Locate the cell with the specified text and output its [X, Y] center coordinate. 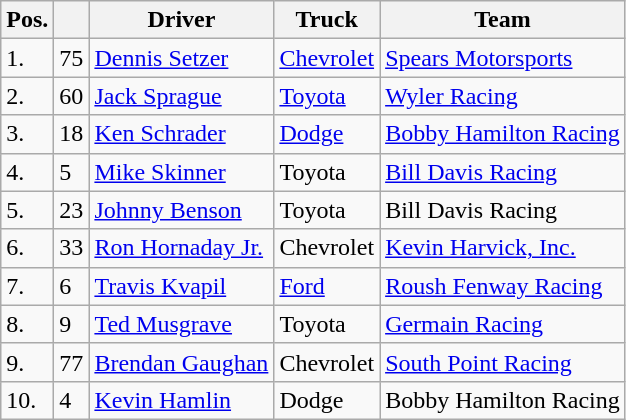
Ken Schrader [182, 134]
3. [28, 134]
Mike Skinner [182, 172]
Ford [327, 286]
18 [72, 134]
South Point Racing [503, 362]
Kevin Hamlin [182, 400]
Truck [327, 20]
Pos. [28, 20]
Kevin Harvick, Inc. [503, 248]
4 [72, 400]
6 [72, 286]
Wyler Racing [503, 96]
Driver [182, 20]
4. [28, 172]
Team [503, 20]
Travis Kvapil [182, 286]
33 [72, 248]
9. [28, 362]
Jack Sprague [182, 96]
2. [28, 96]
77 [72, 362]
Ted Musgrave [182, 324]
5. [28, 210]
9 [72, 324]
Spears Motorsports [503, 58]
Johnny Benson [182, 210]
6. [28, 248]
75 [72, 58]
Ron Hornaday Jr. [182, 248]
7. [28, 286]
Brendan Gaughan [182, 362]
23 [72, 210]
10. [28, 400]
1. [28, 58]
8. [28, 324]
Roush Fenway Racing [503, 286]
Germain Racing [503, 324]
60 [72, 96]
5 [72, 172]
Dennis Setzer [182, 58]
